Output the [X, Y] coordinate of the center of the cell containing the given text.  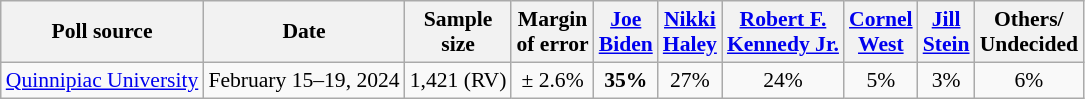
Robert F.Kennedy Jr. [783, 32]
Date [304, 32]
Poll source [102, 32]
35% [626, 80]
± 2.6% [552, 80]
3% [946, 80]
Marginof error [552, 32]
Samplesize [458, 32]
NikkiHaley [690, 32]
27% [690, 80]
Quinnipiac University [102, 80]
1,421 (RV) [458, 80]
5% [881, 80]
JoeBiden [626, 32]
24% [783, 80]
JillStein [946, 32]
6% [1029, 80]
February 15–19, 2024 [304, 80]
CornelWest [881, 32]
Others/Undecided [1029, 32]
